Locate the cell with the specified text and output its [X, Y] center coordinate. 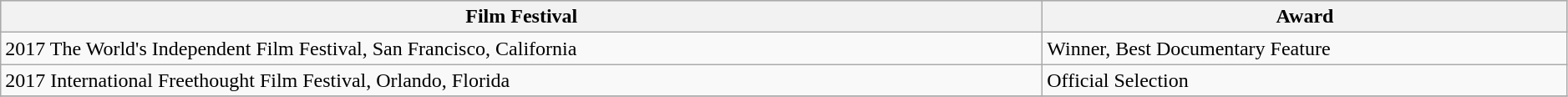
Film Festival [521, 17]
2017 International Freethought Film Festival, Orlando, Florida [521, 80]
2017 The World's Independent Film Festival, San Francisco, California [521, 48]
Winner, Best Documentary Feature [1305, 48]
Official Selection [1305, 80]
Award [1305, 17]
